Extract the (x, y) coordinate from the center of the cell holding the provided text.  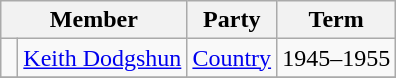
Party (232, 20)
Member (94, 20)
1945–1955 (336, 58)
Keith Dodgshun (102, 58)
Term (336, 20)
Country (232, 58)
